Scan for the cell matching the given text and deliver its [X, Y] coordinate at center. 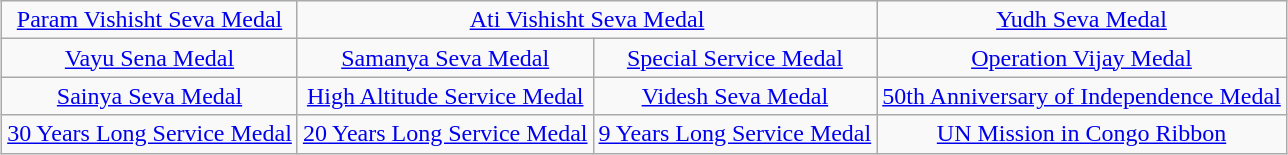
Param Vishisht Seva Medal [150, 20]
50th Anniversary of Independence Medal [1082, 96]
20 Years Long Service Medal [445, 134]
30 Years Long Service Medal [150, 134]
Ati Vishisht Seva Medal [586, 20]
9 Years Long Service Medal [735, 134]
Special Service Medal [735, 58]
Videsh Seva Medal [735, 96]
Vayu Sena Medal [150, 58]
Samanya Seva Medal [445, 58]
High Altitude Service Medal [445, 96]
Yudh Seva Medal [1082, 20]
UN Mission in Congo Ribbon [1082, 134]
Sainya Seva Medal [150, 96]
Operation Vijay Medal [1082, 58]
